Detect which cell encompasses the target text, then output its (X, Y) center coordinate. 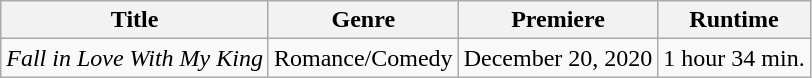
Genre (363, 20)
Title (135, 20)
1 hour 34 min. (734, 58)
Runtime (734, 20)
December 20, 2020 (558, 58)
Fall in Love With My King (135, 58)
Premiere (558, 20)
Romance/Comedy (363, 58)
